Capture the cell that displays the provided text and extract its (x, y) central coordinate. 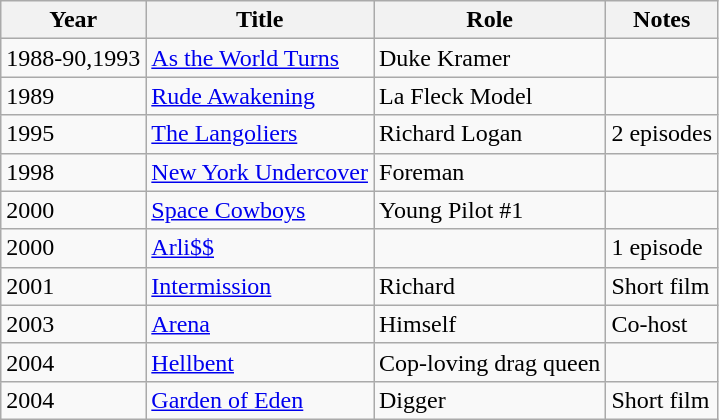
2003 (74, 324)
Title (260, 20)
1 episode (662, 248)
La Fleck Model (490, 96)
Foreman (490, 172)
Space Cowboys (260, 210)
Young Pilot #1 (490, 210)
Richard Logan (490, 134)
2001 (74, 286)
As the World Turns (260, 58)
Himself (490, 324)
Role (490, 20)
Garden of Eden (260, 400)
Co-host (662, 324)
Year (74, 20)
1998 (74, 172)
1989 (74, 96)
Hellbent (260, 362)
Duke Kramer (490, 58)
New York Undercover (260, 172)
Digger (490, 400)
Intermission (260, 286)
Arli$$ (260, 248)
Rude Awakening (260, 96)
Arena (260, 324)
1988-90,1993 (74, 58)
1995 (74, 134)
Notes (662, 20)
The Langoliers (260, 134)
2 episodes (662, 134)
Cop-loving drag queen (490, 362)
Richard (490, 286)
